Output the (x, y) coordinate of the center of the cell containing the given text.  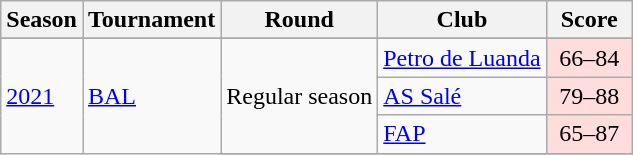
AS Salé (462, 96)
Tournament (151, 20)
BAL (151, 96)
FAP (462, 134)
Club (462, 20)
Round (300, 20)
79–88 (589, 96)
Petro de Luanda (462, 58)
65–87 (589, 134)
Score (589, 20)
66–84 (589, 58)
2021 (42, 96)
Regular season (300, 96)
Season (42, 20)
